Identify which cell holds the provided text, then report its (x, y) central coordinate. 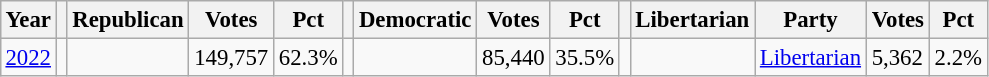
2.2% (958, 57)
Party (811, 20)
Democratic (416, 20)
2022 (28, 57)
149,757 (232, 57)
5,362 (898, 57)
85,440 (514, 57)
62.3% (308, 57)
35.5% (584, 57)
Republican (128, 20)
Year (28, 20)
